Provide the [x, y] coordinate of the cell's center where the given text is located.  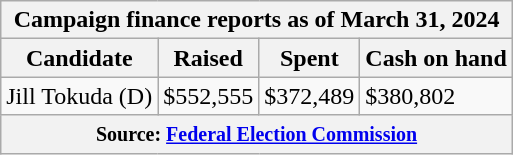
Source: Federal Election Commission [257, 134]
Cash on hand [436, 58]
Candidate [80, 58]
$372,489 [310, 96]
Campaign finance reports as of March 31, 2024 [257, 20]
Spent [310, 58]
$552,555 [208, 96]
Raised [208, 58]
$380,802 [436, 96]
Jill Tokuda (D) [80, 96]
